Identify which cell holds the provided text, then report its [x, y] central coordinate. 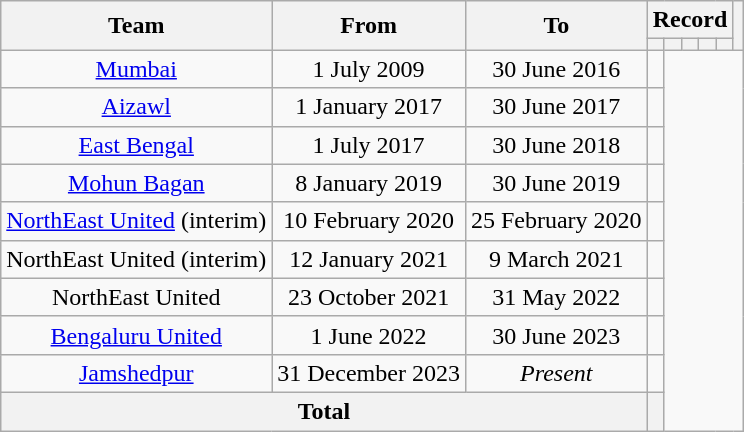
30 June 2017 [556, 107]
30 June 2023 [556, 335]
Jamshedpur [136, 373]
East Bengal [136, 145]
1 January 2017 [369, 107]
30 June 2019 [556, 183]
To [556, 26]
Present [556, 373]
30 June 2016 [556, 69]
1 June 2022 [369, 335]
Bengaluru United [136, 335]
12 January 2021 [369, 259]
Record [690, 20]
Mohun Bagan [136, 183]
1 July 2009 [369, 69]
8 January 2019 [369, 183]
31 December 2023 [369, 373]
30 June 2018 [556, 145]
9 March 2021 [556, 259]
10 February 2020 [369, 221]
25 February 2020 [556, 221]
Mumbai [136, 69]
Team [136, 26]
31 May 2022 [556, 297]
Aizawl [136, 107]
From [369, 26]
NorthEast United [136, 297]
1 July 2017 [369, 145]
23 October 2021 [369, 297]
Total [324, 411]
